Pinpoint the cell where the given text exists, returning its [X, Y] midpoint coordinate. 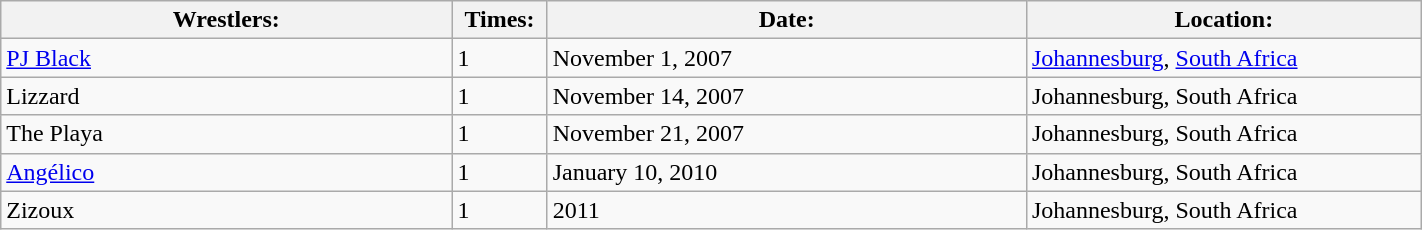
November 1, 2007 [786, 58]
PJ Black [226, 58]
Lizzard [226, 96]
January 10, 2010 [786, 172]
Date: [786, 20]
Zizoux [226, 210]
Location: [1224, 20]
November 21, 2007 [786, 134]
2011 [786, 210]
Wrestlers: [226, 20]
Times: [500, 20]
Angélico [226, 172]
November 14, 2007 [786, 96]
The Playa [226, 134]
